From the cell containing the given text, extract its center point as (X, Y) coordinate. 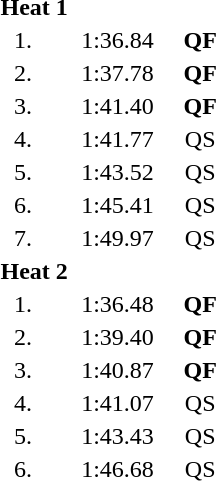
1:39.40 (118, 337)
1:36.84 (118, 40)
1:43.52 (118, 172)
1:49.97 (118, 238)
1:36.48 (118, 304)
1:37.78 (118, 73)
1:41.07 (118, 403)
1:41.77 (118, 139)
1:40.87 (118, 370)
1:43.43 (118, 436)
1:45.41 (118, 205)
1:41.40 (118, 106)
